Capture the cell that displays the provided text and extract its [x, y] central coordinate. 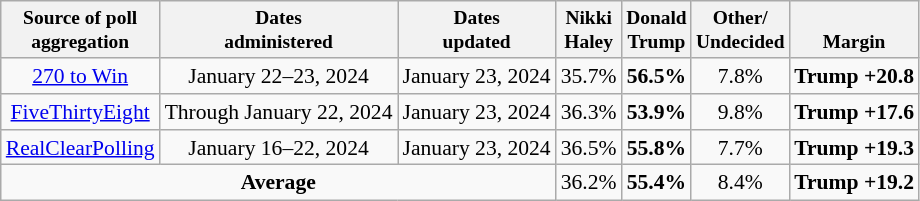
35.7% [589, 76]
7.8% [740, 76]
36.2% [589, 183]
Trump +20.8 [854, 76]
56.5% [657, 76]
55.4% [657, 183]
Through January 22, 2024 [279, 112]
9.8% [740, 112]
Datesadministered [279, 30]
8.4% [740, 183]
Trump +17.6 [854, 112]
Other/Undecided [740, 30]
Source of pollaggregation [80, 30]
Average [278, 183]
53.9% [657, 112]
Datesupdated [477, 30]
DonaldTrump [657, 30]
January 22–23, 2024 [279, 76]
7.7% [740, 148]
36.3% [589, 112]
36.5% [589, 148]
RealClearPolling [80, 148]
NikkiHaley [589, 30]
FiveThirtyEight [80, 112]
January 16–22, 2024 [279, 148]
55.8% [657, 148]
270 to Win [80, 76]
Trump +19.2 [854, 183]
Trump +19.3 [854, 148]
Margin [854, 30]
